Provide the [x, y] coordinate of the cell's center where the given text is located.  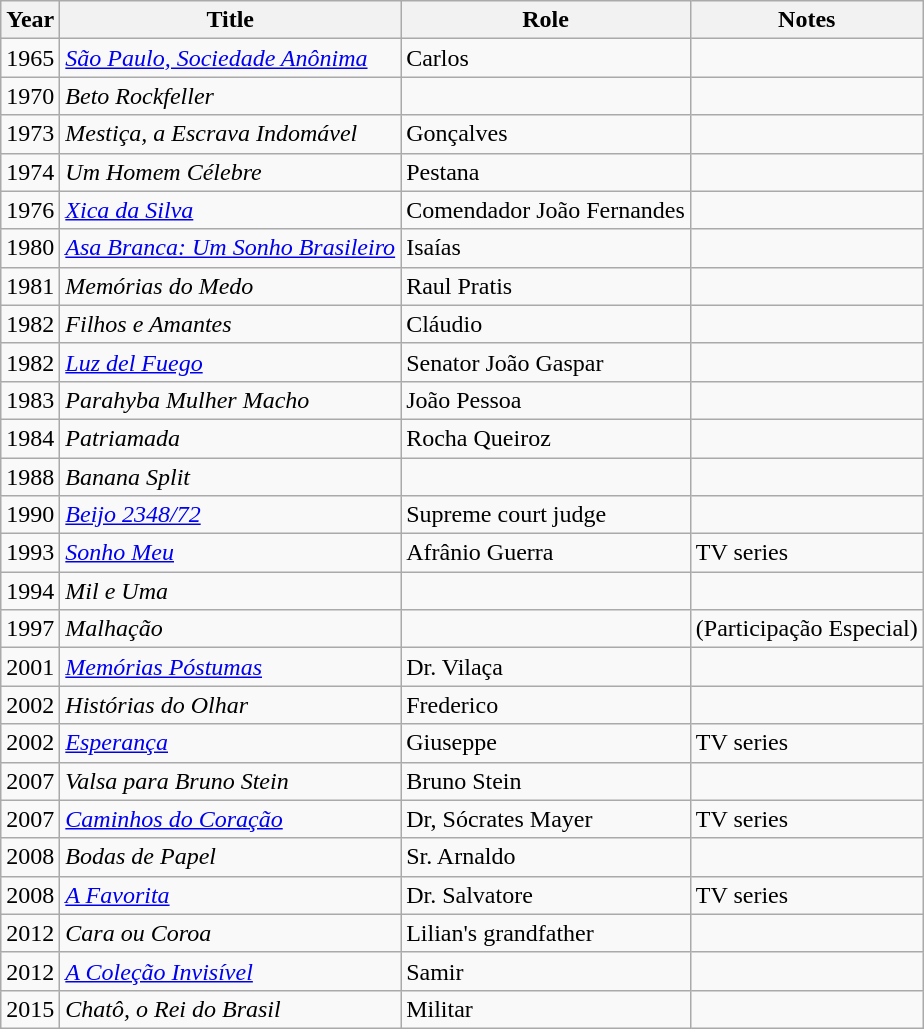
Role [546, 20]
(Participação Especial) [806, 629]
Dr, Sócrates Mayer [546, 819]
Giuseppe [546, 743]
Sonho Meu [230, 553]
Notes [806, 20]
Chatô, o Rei do Brasil [230, 1009]
1994 [30, 591]
1990 [30, 515]
Valsa para Bruno Stein [230, 781]
Malhação [230, 629]
Filhos e Amantes [230, 324]
Pestana [546, 172]
Rocha Queiroz [546, 438]
Militar [546, 1009]
Asa Branca: Um Sonho Brasileiro [230, 248]
1980 [30, 248]
Luz del Fuego [230, 362]
Um Homem Célebre [230, 172]
Mestiça, a Escrava Indomável [230, 134]
A Coleção Invisível [230, 971]
Patriamada [230, 438]
Cláudio [546, 324]
Gonçalves [546, 134]
Esperança [230, 743]
Beto Rockfeller [230, 96]
Mil e Uma [230, 591]
Samir [546, 971]
João Pessoa [546, 400]
Memórias do Medo [230, 286]
Cara ou Coroa [230, 933]
1973 [30, 134]
1981 [30, 286]
Supreme court judge [546, 515]
Dr. Salvatore [546, 895]
Beijo 2348/72 [230, 515]
1970 [30, 96]
1974 [30, 172]
Frederico [546, 705]
Sr. Arnaldo [546, 857]
Xica da Silva [230, 210]
Caminhos do Coração [230, 819]
Bodas de Papel [230, 857]
Raul Pratis [546, 286]
Title [230, 20]
Banana Split [230, 477]
1993 [30, 553]
1988 [30, 477]
Year [30, 20]
Senator João Gaspar [546, 362]
2001 [30, 667]
Parahyba Mulher Macho [230, 400]
Bruno Stein [546, 781]
Histórias do Olhar [230, 705]
1997 [30, 629]
1983 [30, 400]
Carlos [546, 58]
2015 [30, 1009]
Lilian's grandfather [546, 933]
São Paulo, Sociedade Anônima [230, 58]
1976 [30, 210]
Comendador João Fernandes [546, 210]
Isaías [546, 248]
A Favorita [230, 895]
1984 [30, 438]
1965 [30, 58]
Dr. Vilaça [546, 667]
Memórias Póstumas [230, 667]
Afrânio Guerra [546, 553]
